Locate the cell with the specified text and output its [X, Y] center coordinate. 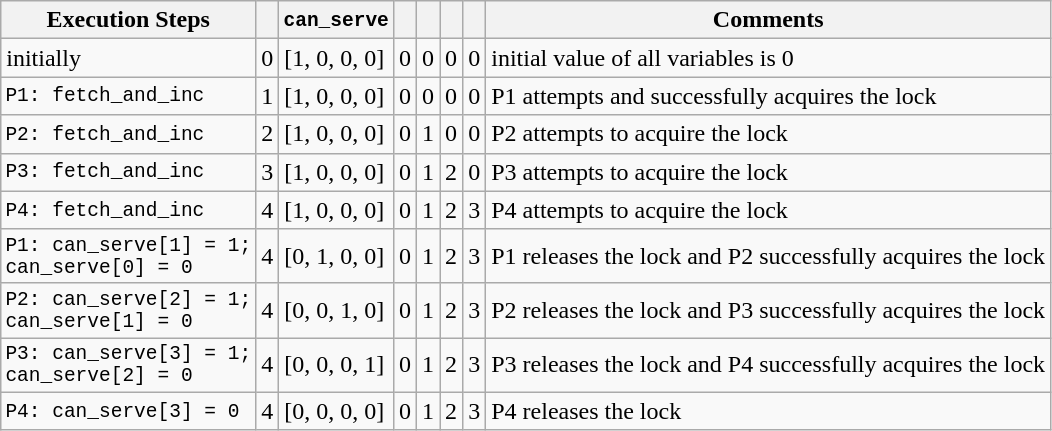
P1: can_serve[1] = 1;can_serve[0] = 0 [128, 256]
P3: fetch_and_inc [128, 172]
P2: can_serve[2] = 1;can_serve[1] = 0 [128, 310]
P4: fetch_and_inc [128, 210]
P4 releases the lock [768, 411]
initially [128, 58]
P4 attempts to acquire the lock [768, 210]
[0, 0, 0, 1] [336, 365]
[0, 1, 0, 0] [336, 256]
P3 releases the lock and P4 successfully acquires the lock [768, 365]
P4: can_serve[3] = 0 [128, 411]
P3: can_serve[3] = 1;can_serve[2] = 0 [128, 365]
[0, 0, 1, 0] [336, 310]
initial value of all variables is 0 [768, 58]
P1 releases the lock and P2 successfully acquires the lock [768, 256]
P2: fetch_and_inc [128, 134]
P3 attempts to acquire the lock [768, 172]
Execution Steps [128, 20]
P1 attempts and successfully acquires the lock [768, 96]
P2 attempts to acquire the lock [768, 134]
Comments [768, 20]
P1: fetch_and_inc [128, 96]
[0, 0, 0, 0] [336, 411]
P2 releases the lock and P3 successfully acquires the lock [768, 310]
can_serve [336, 20]
